Search for the cell housing the specified text and yield its (x, y) center coordinate. 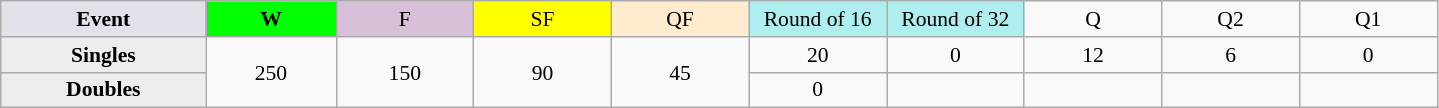
250 (271, 72)
90 (543, 72)
6 (1231, 55)
Q (1093, 19)
Round of 16 (818, 19)
Round of 32 (955, 19)
Q2 (1231, 19)
Event (104, 19)
20 (818, 55)
Doubles (104, 90)
Singles (104, 55)
F (405, 19)
12 (1093, 55)
W (271, 19)
QF (680, 19)
150 (405, 72)
45 (680, 72)
SF (543, 19)
Q1 (1368, 19)
